For the text-containing cell, return its midpoint in [X, Y] coordinate format. 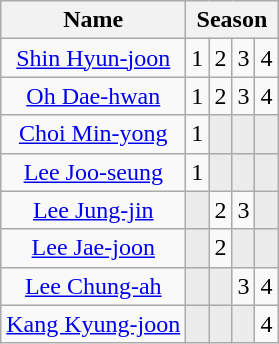
Lee Chung-ah [94, 286]
Season [232, 20]
Shin Hyun-joon [94, 58]
Lee Joo-seung [94, 172]
Kang Kyung-joon [94, 324]
Oh Dae-hwan [94, 96]
Choi Min-yong [94, 134]
Lee Jae-joon [94, 248]
Name [94, 20]
Lee Jung-jin [94, 210]
